Capture the cell that displays the provided text and extract its (X, Y) central coordinate. 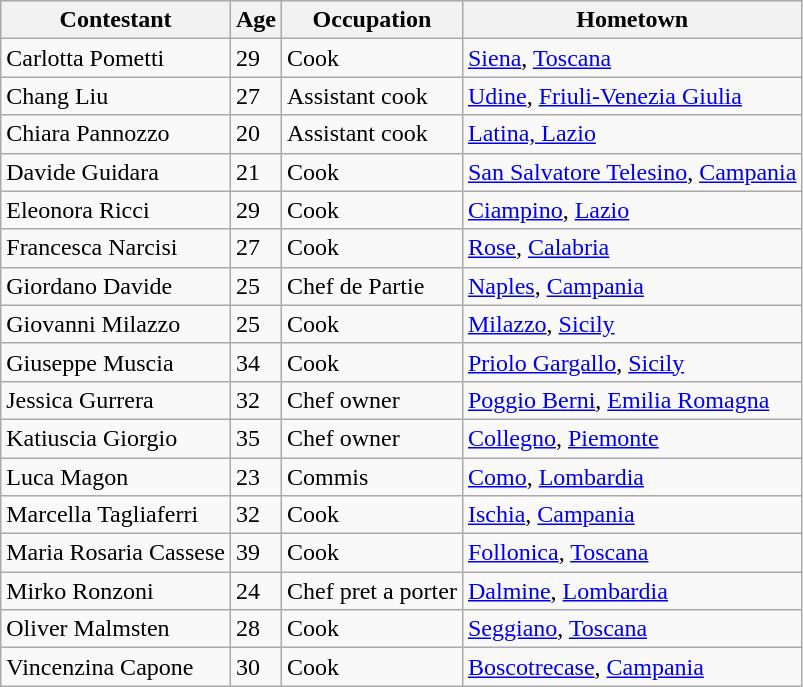
Milazzo, Sicily (632, 324)
Carlotta Pometti (116, 58)
Luca Magon (116, 477)
Commis (372, 477)
Collegno, Piemonte (632, 438)
Udine, Friuli-Venezia Giulia (632, 96)
Chef pret a porter (372, 591)
Davide Guidara (116, 172)
Age (256, 20)
39 (256, 553)
28 (256, 629)
Contestant (116, 20)
20 (256, 134)
Vincenzina Capone (116, 667)
Poggio Berni, Emilia Romagna (632, 400)
23 (256, 477)
Seggiano, Toscana (632, 629)
Priolo Gargallo, Sicily (632, 362)
Rose, Calabria (632, 248)
San Salvatore Telesino, Campania (632, 172)
Francesca Narcisi (116, 248)
Boscotrecase, Campania (632, 667)
Latina, Lazio (632, 134)
30 (256, 667)
Giovanni Milazzo (116, 324)
Marcella Tagliaferri (116, 515)
Hometown (632, 20)
Siena, Toscana (632, 58)
Oliver Malmsten (116, 629)
Naples, Campania (632, 286)
Katiuscia Giorgio (116, 438)
Mirko Ronzoni (116, 591)
Giuseppe Muscia (116, 362)
24 (256, 591)
Follonica, Toscana (632, 553)
Occupation (372, 20)
Jessica Gurrera (116, 400)
Maria Rosaria Cassese (116, 553)
Chang Liu (116, 96)
Ischia, Campania (632, 515)
Eleonora Ricci (116, 210)
Dalmine, Lombardia (632, 591)
Ciampino, Lazio (632, 210)
Giordano Davide (116, 286)
Como, Lombardia (632, 477)
35 (256, 438)
Chiara Pannozzo (116, 134)
21 (256, 172)
34 (256, 362)
Chef de Partie (372, 286)
